Pinpoint the cell where the given text exists, returning its [X, Y] midpoint coordinate. 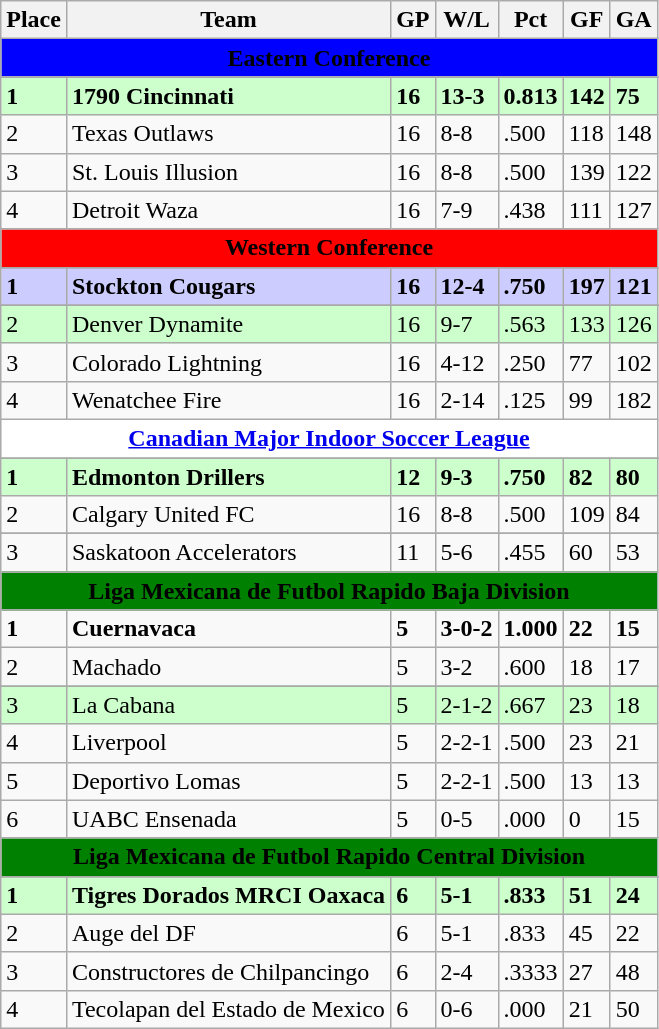
Auge del DF [228, 933]
2-4 [466, 971]
133 [586, 324]
2-1-2 [466, 705]
Denver Dynamite [228, 324]
Detroit Waza [228, 210]
109 [586, 515]
12-4 [466, 286]
.563 [530, 324]
UABC Ensenada [228, 819]
.125 [530, 400]
99 [586, 400]
Liverpool [228, 743]
5-6 [466, 553]
Wenatchee Fire [228, 400]
Stockton Cougars [228, 286]
139 [586, 172]
102 [634, 362]
9-3 [466, 477]
77 [586, 362]
126 [634, 324]
.455 [530, 553]
60 [586, 553]
GP [413, 20]
45 [586, 933]
122 [634, 172]
Eastern Conference [330, 58]
4-12 [466, 362]
GA [634, 20]
82 [586, 477]
7-9 [466, 210]
.600 [530, 667]
48 [634, 971]
GF [586, 20]
Calgary United FC [228, 515]
17 [634, 667]
.438 [530, 210]
0-6 [466, 1009]
3-0-2 [466, 629]
Liga Mexicana de Futbol Rapido Baja Division [330, 591]
2-14 [466, 400]
51 [586, 895]
75 [634, 96]
84 [634, 515]
118 [586, 134]
3-2 [466, 667]
Deportivo Lomas [228, 781]
Colorado Lightning [228, 362]
Pct [530, 20]
111 [586, 210]
La Cabana [228, 705]
Texas Outlaws [228, 134]
.3333 [530, 971]
W/L [466, 20]
.667 [530, 705]
0.813 [530, 96]
13-3 [466, 96]
Team [228, 20]
12 [413, 477]
Place [34, 20]
24 [634, 895]
197 [586, 286]
142 [586, 96]
1.000 [530, 629]
Liga Mexicana de Futbol Rapido Central Division [330, 857]
.250 [530, 362]
0 [586, 819]
Tigres Dorados MRCI Oaxaca [228, 895]
1790 Cincinnati [228, 96]
148 [634, 134]
St. Louis Illusion [228, 172]
Western Conference [330, 248]
11 [413, 553]
182 [634, 400]
50 [634, 1009]
Constructores de Chilpancingo [228, 971]
Tecolapan del Estado de Mexico [228, 1009]
Saskatoon Accelerators [228, 553]
Canadian Major Indoor Soccer League [330, 438]
80 [634, 477]
Cuernavaca [228, 629]
121 [634, 286]
53 [634, 553]
9-7 [466, 324]
27 [586, 971]
Edmonton Drillers [228, 477]
127 [634, 210]
0-5 [466, 819]
Machado [228, 667]
